Determine the [x, y] coordinate at the center of the cell enclosing the given text.  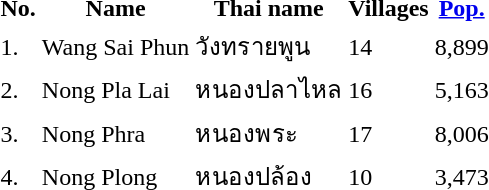
หนองพระ [269, 133]
16 [388, 90]
Nong Phra [115, 133]
วังทรายพูน [269, 46]
14 [388, 46]
Wang Sai Phun [115, 46]
หนองปลาไหล [269, 90]
Nong Pla Lai [115, 90]
17 [388, 133]
